Detect which cell encompasses the target text, then output its [x, y] center coordinate. 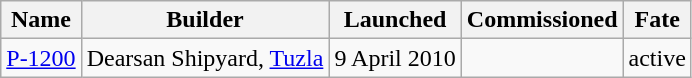
Builder [205, 20]
Dearsan Shipyard, Tuzla [205, 58]
Fate [657, 20]
Name [41, 20]
active [657, 58]
Commissioned [542, 20]
Launched [395, 20]
9 April 2010 [395, 58]
P-1200 [41, 58]
